Find where the given text appears and provide that cell's center as (X, Y) coordinate. 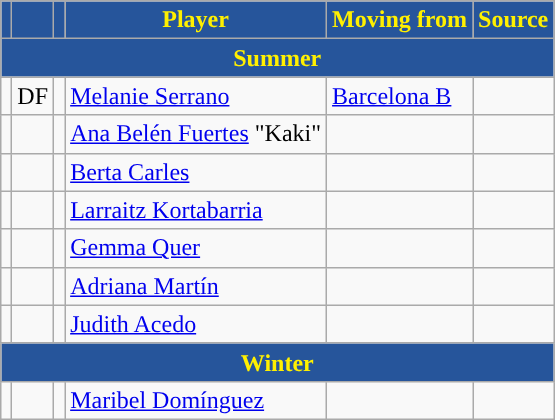
Winter (278, 362)
Larraitz Kortabarria (196, 210)
Gemma Quer (196, 248)
Player (196, 20)
Barcelona B (400, 96)
Adriana Martín (196, 286)
Moving from (400, 20)
Source (512, 20)
Judith Acedo (196, 324)
Summer (278, 58)
Melanie Serrano (196, 96)
Berta Carles (196, 172)
Ana Belén Fuertes "Kaki" (196, 134)
Maribel Domínguez (196, 400)
DF (33, 96)
